Identify which cell holds the provided text, then report its (X, Y) central coordinate. 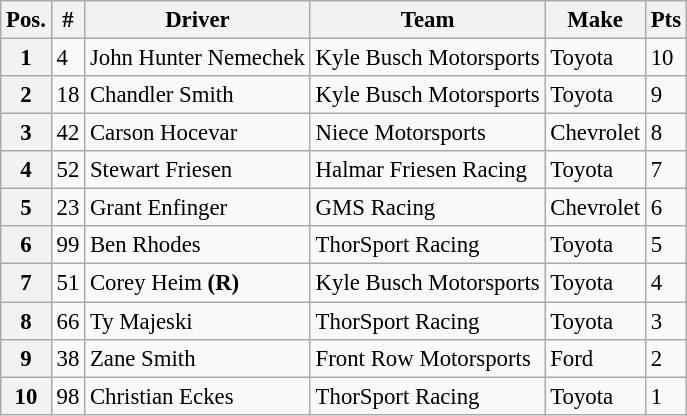
38 (68, 358)
Chandler Smith (198, 95)
23 (68, 208)
Team (428, 20)
Carson Hocevar (198, 133)
Driver (198, 20)
Ty Majeski (198, 321)
Front Row Motorsports (428, 358)
99 (68, 245)
Stewart Friesen (198, 170)
John Hunter Nemechek (198, 58)
18 (68, 95)
Make (595, 20)
Pts (666, 20)
51 (68, 283)
Ben Rhodes (198, 245)
Halmar Friesen Racing (428, 170)
Ford (595, 358)
66 (68, 321)
Pos. (26, 20)
Corey Heim (R) (198, 283)
52 (68, 170)
Zane Smith (198, 358)
Niece Motorsports (428, 133)
# (68, 20)
Grant Enfinger (198, 208)
Christian Eckes (198, 396)
98 (68, 396)
GMS Racing (428, 208)
42 (68, 133)
